Extract the (X, Y) coordinate from the center of the cell holding the provided text.  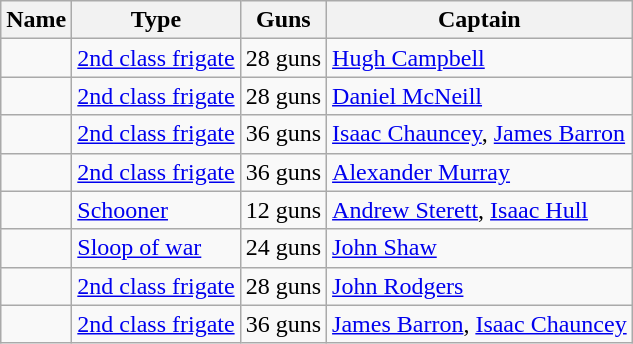
12 guns (283, 210)
Alexander Murray (480, 172)
Daniel McNeill (480, 96)
Guns (283, 20)
John Shaw (480, 248)
Isaac Chauncey, James Barron (480, 134)
Name (36, 20)
Schooner (156, 210)
Type (156, 20)
John Rodgers (480, 286)
Sloop of war (156, 248)
24 guns (283, 248)
Andrew Sterett, Isaac Hull (480, 210)
James Barron, Isaac Chauncey (480, 324)
Captain (480, 20)
Hugh Campbell (480, 58)
